From the cell containing the given text, extract its center point as (X, Y) coordinate. 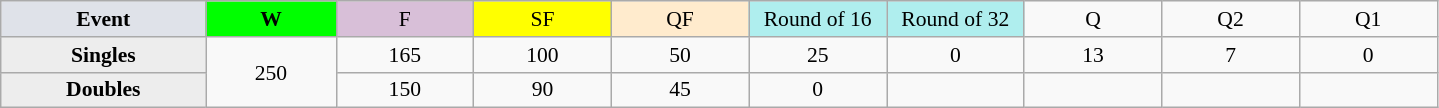
Event (104, 19)
Doubles (104, 90)
13 (1093, 55)
Round of 32 (955, 19)
SF (543, 19)
25 (818, 55)
165 (405, 55)
W (271, 19)
Q2 (1231, 19)
100 (543, 55)
90 (543, 90)
QF (680, 19)
Q (1093, 19)
50 (680, 55)
Round of 16 (818, 19)
250 (271, 72)
150 (405, 90)
Singles (104, 55)
Q1 (1368, 19)
45 (680, 90)
F (405, 19)
7 (1231, 55)
